Locate the cell with the specified text and output its [x, y] center coordinate. 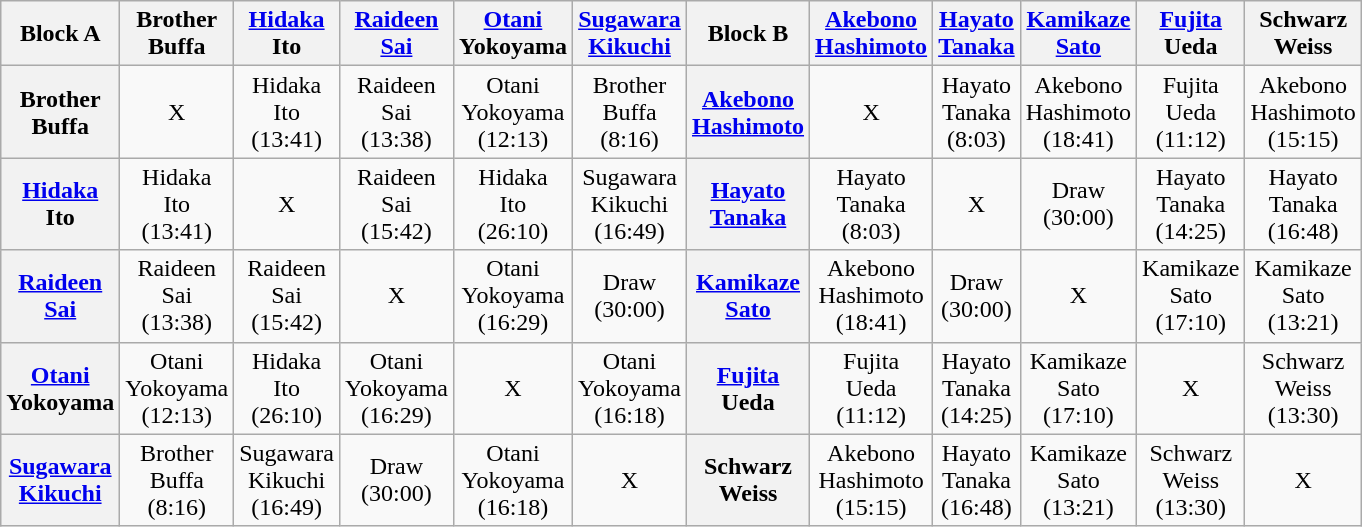
Block A [60, 34]
Block B [748, 34]
